Output the [x, y] coordinate of the center of the cell containing the given text.  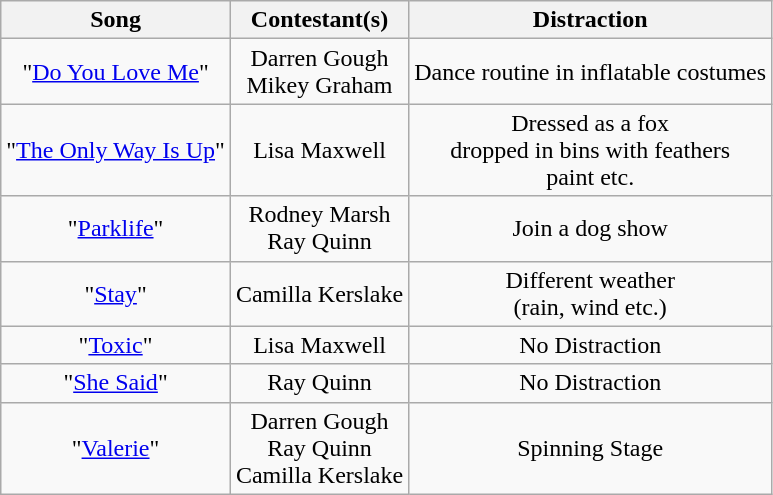
"Do You Love Me" [116, 72]
"Toxic" [116, 345]
Contestant(s) [319, 20]
"The Only Way Is Up" [116, 150]
Camilla Kerslake [319, 294]
Spinning Stage [590, 448]
Rodney MarshRay Quinn [319, 228]
"Stay" [116, 294]
Distraction [590, 20]
Dressed as a foxdropped in bins with featherspaint etc. [590, 150]
"Parklife" [116, 228]
Dance routine in inflatable costumes [590, 72]
"Valerie" [116, 448]
Song [116, 20]
Ray Quinn [319, 383]
"She Said" [116, 383]
Join a dog show [590, 228]
Different weather(rain, wind etc.) [590, 294]
Darren GoughRay QuinnCamilla Kerslake [319, 448]
Darren GoughMikey Graham [319, 72]
